Return (X, Y) of the center of cell containing provided text 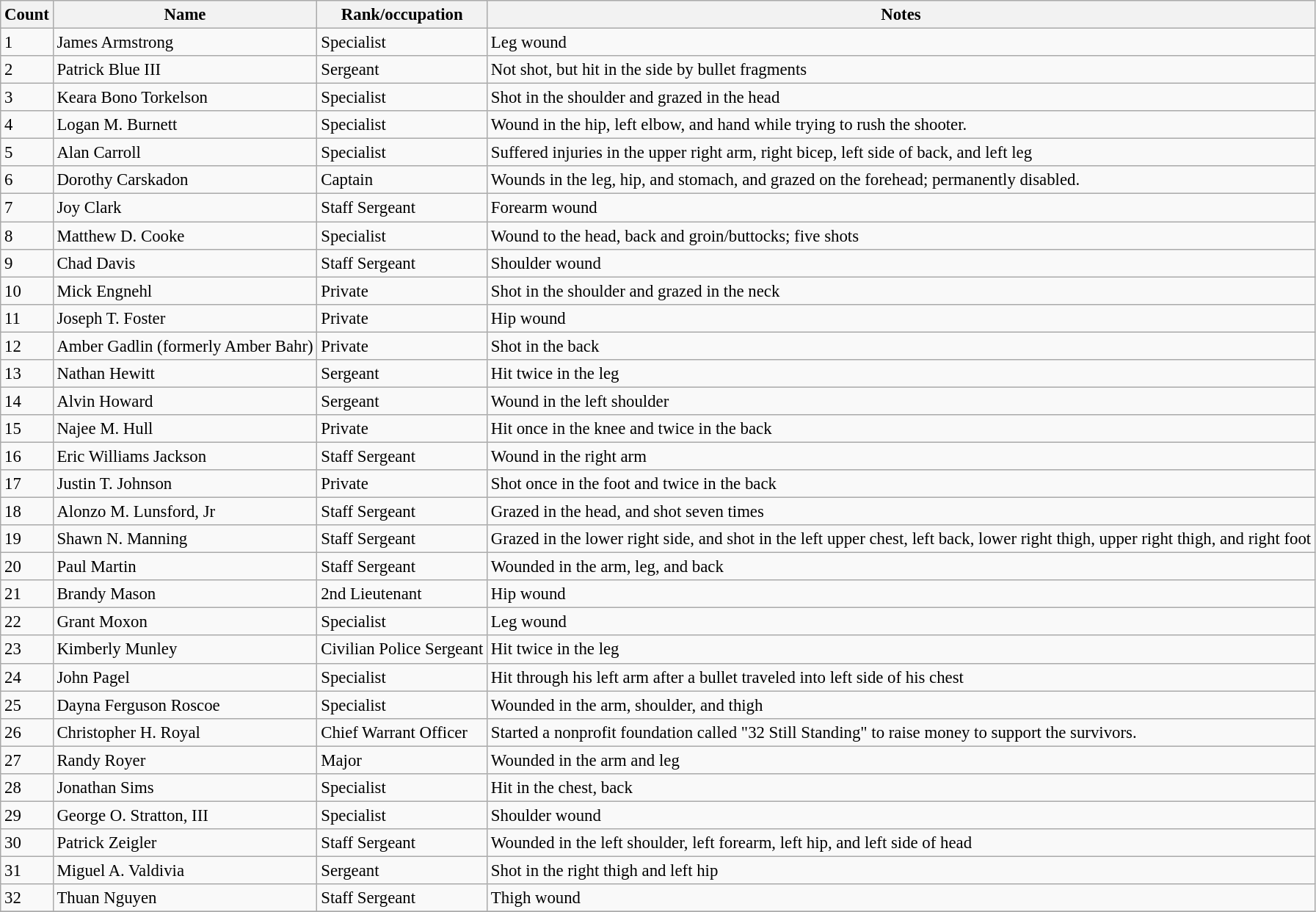
Major (402, 760)
Wounds in the leg, hip, and stomach, and grazed on the forehead; permanently disabled. (901, 180)
26 (26, 732)
Logan M. Burnett (185, 125)
Captain (402, 180)
Patrick Blue III (185, 70)
Miguel A. Valdivia (185, 870)
Jonathan Sims (185, 788)
Wound in the left shoulder (901, 401)
Keara Bono Torkelson (185, 98)
Shot in the right thigh and left hip (901, 870)
23 (26, 650)
27 (26, 760)
Hit once in the knee and twice in the back (901, 429)
Thigh wound (901, 898)
11 (26, 318)
Started a nonprofit foundation called "32 Still Standing" to raise money to support the survivors. (901, 732)
24 (26, 677)
Justin T. Johnson (185, 484)
Randy Royer (185, 760)
3 (26, 98)
Wounded in the arm, leg, and back (901, 567)
20 (26, 567)
Wounded in the left shoulder, left forearm, left hip, and left side of head (901, 843)
Wounded in the arm and leg (901, 760)
Kimberly Munley (185, 650)
10 (26, 291)
1 (26, 43)
8 (26, 236)
James Armstrong (185, 43)
17 (26, 484)
Forearm wound (901, 208)
Chad Davis (185, 263)
18 (26, 512)
Amber Gadlin (formerly Amber Bahr) (185, 346)
Najee M. Hull (185, 429)
21 (26, 594)
Alan Carroll (185, 153)
2 (26, 70)
Name (185, 15)
29 (26, 815)
Shawn N. Manning (185, 539)
4 (26, 125)
19 (26, 539)
Thuan Nguyen (185, 898)
George O. Stratton, III (185, 815)
22 (26, 622)
Not shot, but hit in the side by bullet fragments (901, 70)
Wound in the hip, left elbow, and hand while trying to rush the shooter. (901, 125)
6 (26, 180)
Matthew D. Cooke (185, 236)
Wound to the head, back and groin/buttocks; five shots (901, 236)
7 (26, 208)
2nd Lieutenant (402, 594)
Christopher H. Royal (185, 732)
Grazed in the lower right side, and shot in the left upper chest, left back, lower right thigh, upper right thigh, and right foot (901, 539)
John Pagel (185, 677)
16 (26, 456)
15 (26, 429)
32 (26, 898)
Grazed in the head, and shot seven times (901, 512)
Paul Martin (185, 567)
Rank/occupation (402, 15)
Wound in the right arm (901, 456)
12 (26, 346)
Joy Clark (185, 208)
Count (26, 15)
Joseph T. Foster (185, 318)
14 (26, 401)
Shot once in the foot and twice in the back (901, 484)
Alonzo M. Lunsford, Jr (185, 512)
5 (26, 153)
31 (26, 870)
Patrick Zeigler (185, 843)
Mick Engnehl (185, 291)
Chief Warrant Officer (402, 732)
Shot in the back (901, 346)
Nathan Hewitt (185, 374)
Shot in the shoulder and grazed in the neck (901, 291)
30 (26, 843)
Grant Moxon (185, 622)
Alvin Howard (185, 401)
Suffered injuries in the upper right arm, right bicep, left side of back, and left leg (901, 153)
Dorothy Carskadon (185, 180)
9 (26, 263)
Brandy Mason (185, 594)
Notes (901, 15)
Wounded in the arm, shoulder, and thigh (901, 705)
28 (26, 788)
13 (26, 374)
Civilian Police Sergeant (402, 650)
25 (26, 705)
Dayna Ferguson Roscoe (185, 705)
Hit through his left arm after a bullet traveled into left side of his chest (901, 677)
Hit in the chest, back (901, 788)
Shot in the shoulder and grazed in the head (901, 98)
Eric Williams Jackson (185, 456)
